Output the (X, Y) coordinate of the center of the cell containing the given text.  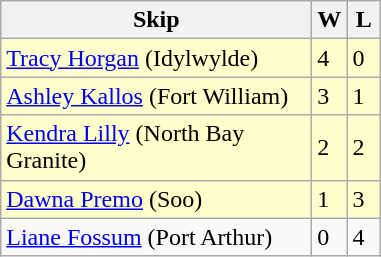
L (364, 20)
Tracy Horgan (Idylwylde) (156, 58)
Liane Fossum (Port Arthur) (156, 237)
Skip (156, 20)
W (330, 20)
Ashley Kallos (Fort William) (156, 96)
Dawna Premo (Soo) (156, 199)
Kendra Lilly (North Bay Granite) (156, 148)
